Scan for the cell matching the given text and deliver its [X, Y] coordinate at center. 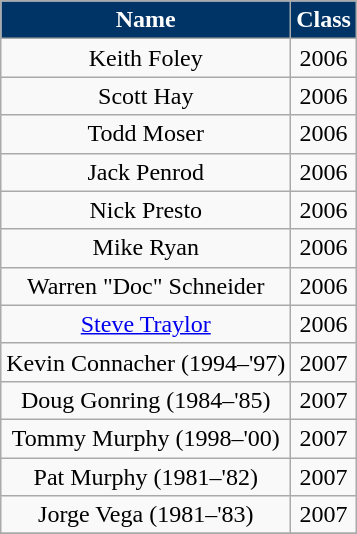
Todd Moser [146, 134]
Scott Hay [146, 96]
Kevin Connacher (1994–'97) [146, 362]
Doug Gonring (1984–'85) [146, 400]
Mike Ryan [146, 248]
Keith Foley [146, 58]
Jorge Vega (1981–'83) [146, 515]
Warren "Doc" Schneider [146, 286]
Class [324, 20]
Tommy Murphy (1998–'00) [146, 438]
Jack Penrod [146, 172]
Name [146, 20]
Steve Traylor [146, 324]
Pat Murphy (1981–'82) [146, 477]
Nick Presto [146, 210]
